Return the (X, Y) coordinate for the center point of the cell that contains the specified text.  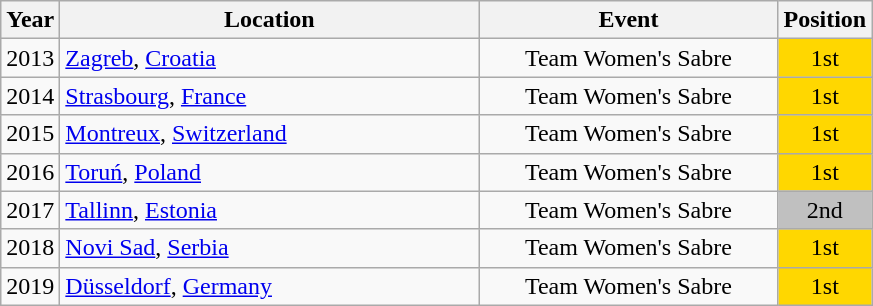
2019 (30, 286)
Montreux, Switzerland (270, 134)
Düsseldorf, Germany (270, 286)
Tallinn, Estonia (270, 210)
2014 (30, 96)
Event (628, 20)
2013 (30, 58)
Strasbourg, France (270, 96)
Novi Sad, Serbia (270, 248)
Year (30, 20)
2018 (30, 248)
Zagreb, Croatia (270, 58)
2015 (30, 134)
2nd (825, 210)
2016 (30, 172)
Position (825, 20)
Toruń, Poland (270, 172)
Location (270, 20)
2017 (30, 210)
